For the text-containing cell, return its midpoint in (X, Y) coordinate format. 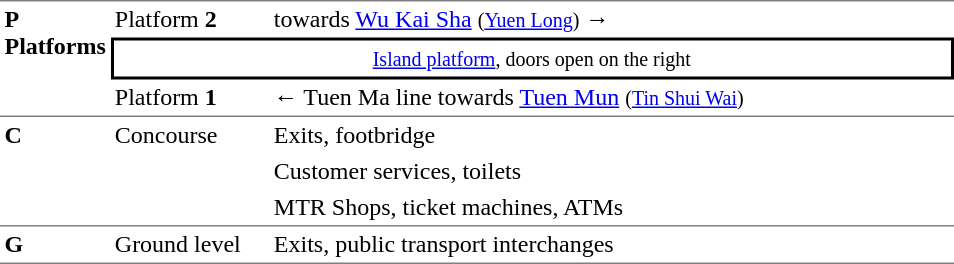
MTR Shops, ticket machines, ATMs (611, 208)
Platform 2 (190, 19)
Concourse (190, 172)
← Tuen Ma line towards Tuen Mun (Tin Shui Wai) (611, 99)
Exits, footbridge (611, 135)
C (55, 172)
PPlatforms (55, 58)
Ground level (190, 245)
Island platform, doors open on the right (532, 59)
Platform 1 (190, 99)
G (55, 245)
Customer services, toilets (611, 171)
Exits, public transport interchanges (611, 245)
towards Wu Kai Sha (Yuen Long) → (611, 19)
